Locate the cell with the specified text and output its (X, Y) center coordinate. 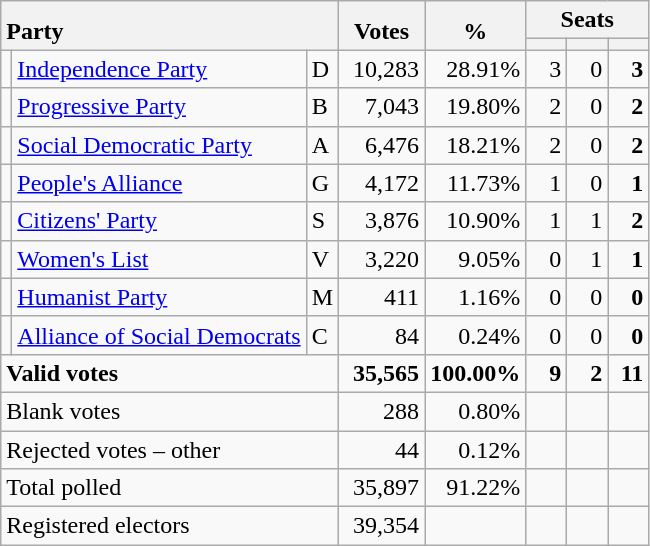
288 (382, 411)
19.80% (476, 107)
Blank votes (170, 411)
C (322, 335)
7,043 (382, 107)
Progressive Party (159, 107)
0.12% (476, 449)
100.00% (476, 373)
44 (382, 449)
91.22% (476, 488)
% (476, 26)
0.24% (476, 335)
39,354 (382, 526)
Registered electors (170, 526)
M (322, 297)
Citizens' Party (159, 221)
A (322, 145)
Alliance of Social Democrats (159, 335)
3,220 (382, 259)
0.80% (476, 411)
11.73% (476, 183)
Social Democratic Party (159, 145)
9.05% (476, 259)
V (322, 259)
10,283 (382, 69)
9 (546, 373)
D (322, 69)
35,897 (382, 488)
10.90% (476, 221)
B (322, 107)
11 (628, 373)
Women's List (159, 259)
411 (382, 297)
G (322, 183)
Total polled (170, 488)
6,476 (382, 145)
Valid votes (170, 373)
18.21% (476, 145)
People's Alliance (159, 183)
28.91% (476, 69)
35,565 (382, 373)
S (322, 221)
84 (382, 335)
Votes (382, 26)
4,172 (382, 183)
Rejected votes – other (170, 449)
Seats (588, 20)
1.16% (476, 297)
3,876 (382, 221)
Independence Party (159, 69)
Humanist Party (159, 297)
Party (170, 26)
